Extract the [x, y] coordinate from the center of the cell holding the provided text.  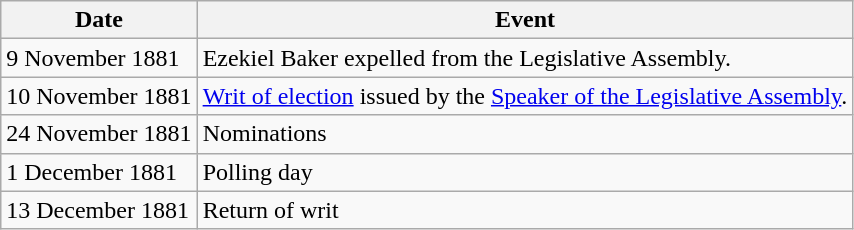
Ezekiel Baker expelled from the Legislative Assembly. [525, 58]
24 November 1881 [99, 134]
Date [99, 20]
9 November 1881 [99, 58]
13 December 1881 [99, 210]
10 November 1881 [99, 96]
Writ of election issued by the Speaker of the Legislative Assembly. [525, 96]
Nominations [525, 134]
Return of writ [525, 210]
Event [525, 20]
Polling day [525, 172]
1 December 1881 [99, 172]
